Locate the cell with the specified text and output its (x, y) center coordinate. 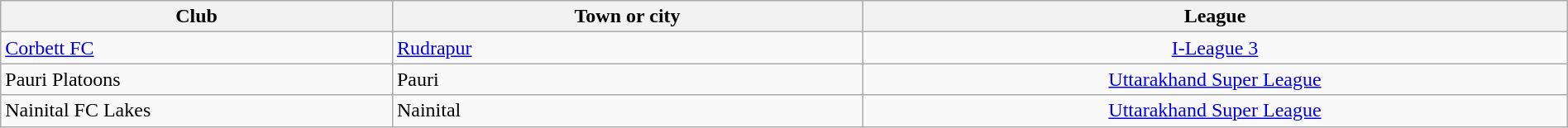
Pauri (627, 79)
Nainital (627, 111)
Nainital FC Lakes (197, 111)
League (1216, 17)
Club (197, 17)
I-League 3 (1216, 48)
Corbett FC (197, 48)
Town or city (627, 17)
Rudrapur (627, 48)
Pauri Platoons (197, 79)
